Capture the cell that displays the provided text and extract its (X, Y) central coordinate. 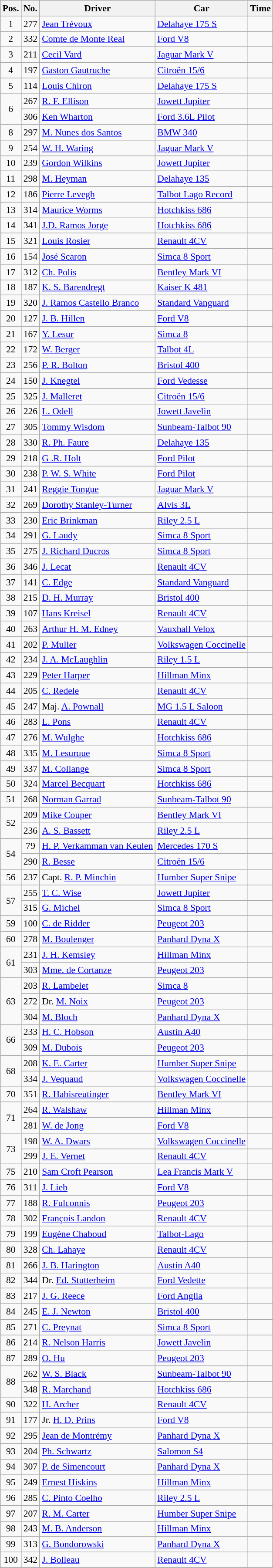
Gaston Gautruche (98, 71)
92 (11, 1436)
W. de Jong (98, 1125)
J. E. Vernet (98, 1156)
Car (201, 8)
Maurice Worms (98, 210)
38 (11, 598)
30 (11, 474)
214 (30, 1343)
341 (30, 226)
C. Pinto Coelho (98, 1498)
Capt. R. P. Minchin (98, 877)
49 (11, 769)
Alvis 3L (201, 505)
M. B. Anderson (98, 1529)
24 (11, 381)
245 (30, 1312)
Louis Rosier (98, 241)
14 (11, 226)
272 (30, 1001)
114 (30, 86)
23 (11, 365)
346 (30, 567)
71 (11, 1118)
297 (30, 132)
263 (30, 629)
45 (11, 706)
41 (11, 645)
François Landon (98, 1219)
81 (11, 1265)
262 (30, 1374)
Talbot-Lago (201, 1234)
Pierre Levegh (98, 195)
264 (30, 1110)
256 (30, 365)
95 (11, 1483)
Reggie Tongue (98, 490)
Ford Vedette (201, 1281)
231 (30, 955)
330 (30, 443)
77 (11, 1203)
P. de Simencourt (98, 1467)
68 (11, 1071)
J. Bolleau (98, 1560)
J. Vequaud (98, 1079)
59 (11, 924)
Kaiser K 481 (201, 287)
324 (30, 784)
281 (30, 1125)
L. Odell (98, 412)
302 (30, 1219)
307 (30, 1467)
80 (11, 1250)
314 (30, 210)
25 (11, 396)
332 (30, 39)
208 (30, 1064)
31 (11, 490)
Peter Harper (98, 676)
MG 1.5 L Saloon (201, 706)
88 (11, 1382)
22 (11, 350)
337 (30, 769)
267 (30, 101)
Tommy Wisdom (98, 427)
2 (11, 39)
78 (11, 1219)
199 (30, 1234)
C. Redele (98, 691)
35 (11, 551)
J. B. Hillen (98, 319)
66 (11, 1040)
J. Richard Ducros (98, 551)
198 (30, 1141)
205 (30, 691)
304 (30, 1017)
241 (30, 490)
210 (30, 1172)
C. Edge (98, 582)
Dr. M. Noix (98, 1001)
K. S. Barendregt (98, 287)
276 (30, 738)
Ford 3.6L Pilot (201, 117)
46 (11, 722)
150 (30, 381)
R. Nelson Harris (98, 1343)
J. Lieb (98, 1188)
R. Fulconnis (98, 1203)
Dr. Ed. Stutterheim (98, 1281)
Marcel Becquart (98, 784)
236 (30, 831)
Arthur H. M. Edney (98, 629)
127 (30, 319)
Salomon S4 (201, 1451)
BMW 340 (201, 132)
15 (11, 241)
42 (11, 660)
61 (11, 963)
Jean Trévoux (98, 24)
36 (11, 567)
4 (11, 71)
T. C. Wise (98, 893)
34 (11, 536)
320 (30, 303)
Riley 1.5 L (201, 660)
Ken Wharton (98, 117)
Cecil Vard (98, 55)
8 (11, 132)
M. Lesurque (98, 753)
Maj. A. Pownall (98, 706)
Dorothy Stanley-Turner (98, 505)
Ford Anglia (201, 1296)
W. S. Black (98, 1374)
11 (11, 179)
351 (30, 1095)
P. R. Bolton (98, 365)
José Scaron (98, 257)
M. Wulghe (98, 738)
1 (11, 24)
Eugène Chaboud (98, 1234)
Lea Francis Mark V (201, 1172)
197 (30, 71)
Y. Lesur (98, 334)
48 (11, 753)
18 (11, 287)
R. Walshaw (98, 1110)
6 (11, 109)
Eric Brinkman (98, 520)
No. (30, 8)
342 (30, 1560)
313 (30, 1544)
98 (11, 1529)
188 (30, 1203)
J. Lecat (98, 567)
322 (30, 1405)
290 (30, 862)
K. E. Carter (98, 1064)
Louis Chiron (98, 86)
E. J. Newton (98, 1312)
289 (30, 1358)
97 (11, 1514)
243 (30, 1529)
269 (30, 505)
82 (11, 1281)
335 (30, 753)
321 (30, 241)
291 (30, 536)
254 (30, 148)
266 (30, 1265)
21 (11, 334)
R. Habisreutinger (98, 1095)
Talbot 4L (201, 350)
H. P. Verkamman van Keulen (98, 846)
85 (11, 1327)
202 (30, 645)
348 (30, 1389)
230 (30, 520)
L. Pons (98, 722)
Ch. Polis (98, 272)
141 (30, 582)
27 (11, 427)
37 (11, 582)
56 (11, 877)
306 (30, 117)
233 (30, 1032)
204 (30, 1451)
M. Dubois (98, 1048)
R. Marchand (98, 1389)
M. Bloch (98, 1017)
87 (11, 1358)
298 (30, 179)
303 (30, 970)
70 (11, 1095)
94 (11, 1467)
3 (11, 55)
187 (30, 287)
J. Knegtel (98, 381)
154 (30, 257)
54 (11, 854)
344 (30, 1281)
278 (30, 939)
60 (11, 939)
G .R. Holt (98, 458)
33 (11, 520)
234 (30, 660)
R. F. Ellison (98, 101)
186 (30, 195)
W. H. Waring (98, 148)
315 (30, 908)
D. H. Murray (98, 598)
247 (30, 706)
Ford Vedesse (201, 381)
C. Preynat (98, 1327)
M. Boulenger (98, 939)
305 (30, 427)
Ph. Schwartz (98, 1451)
G. Laudy (98, 536)
90 (11, 1405)
277 (30, 24)
Ernest Hiskins (98, 1483)
75 (11, 1172)
177 (30, 1420)
275 (30, 551)
295 (30, 1436)
217 (30, 1296)
R. Lambelet (98, 986)
239 (30, 163)
311 (30, 1188)
P. W. S. White (98, 474)
Talbot Lago Record (201, 195)
Mercedes 170 S (201, 846)
12 (11, 195)
G. Bondorowski (98, 1544)
Norman Garrad (98, 800)
40 (11, 629)
19 (11, 303)
218 (30, 458)
C. de Ridder (98, 924)
99 (11, 1544)
44 (11, 691)
29 (11, 458)
76 (11, 1188)
O. Hu (98, 1358)
167 (30, 334)
203 (30, 986)
50 (11, 784)
13 (11, 210)
9 (11, 148)
J. Malleret (98, 396)
96 (11, 1498)
47 (11, 738)
Hans Kreisel (98, 614)
249 (30, 1483)
57 (11, 901)
R. Besse (98, 862)
26 (11, 412)
237 (30, 877)
209 (30, 815)
Sam Croft Pearson (98, 1172)
283 (30, 722)
J. G. Reece (98, 1296)
J. A. McLaughlin (98, 660)
Mme. de Cortanze (98, 970)
215 (30, 598)
84 (11, 1312)
328 (30, 1250)
255 (30, 893)
325 (30, 396)
Gordon Wilkins (98, 163)
W. A. Dwars (98, 1141)
M. Heyman (98, 179)
G. Michel (98, 908)
16 (11, 257)
R. Ph. Faure (98, 443)
M. Nunes dos Santos (98, 132)
Jr. H. D. Prins (98, 1420)
268 (30, 800)
93 (11, 1451)
207 (30, 1514)
Pos. (11, 8)
86 (11, 1343)
309 (30, 1048)
226 (30, 412)
Jean de Montrémy (98, 1436)
J. Ramos Castello Branco (98, 303)
A. S. Bassett (98, 831)
Mike Couper (98, 815)
J. H. Kemsley (98, 955)
312 (30, 272)
J.D. Ramos Jorge (98, 226)
P. Muller (98, 645)
51 (11, 800)
285 (30, 1498)
W. Berger (98, 350)
Vauxhall Velox (201, 629)
M. Collange (98, 769)
Time (260, 8)
J. B. Harington (98, 1265)
H. C. Hobson (98, 1032)
73 (11, 1149)
5 (11, 86)
28 (11, 443)
83 (11, 1296)
63 (11, 1002)
39 (11, 614)
32 (11, 505)
R. M. Carter (98, 1514)
271 (30, 1327)
299 (30, 1156)
91 (11, 1420)
52 (11, 823)
172 (30, 350)
Driver (98, 8)
Comte de Monte Real (98, 39)
238 (30, 474)
107 (30, 614)
229 (30, 676)
17 (11, 272)
211 (30, 55)
10 (11, 163)
Ch. Lahaye (98, 1250)
334 (30, 1079)
H. Archer (98, 1405)
43 (11, 676)
20 (11, 319)
